Search for the cell housing the specified text and yield its (X, Y) center coordinate. 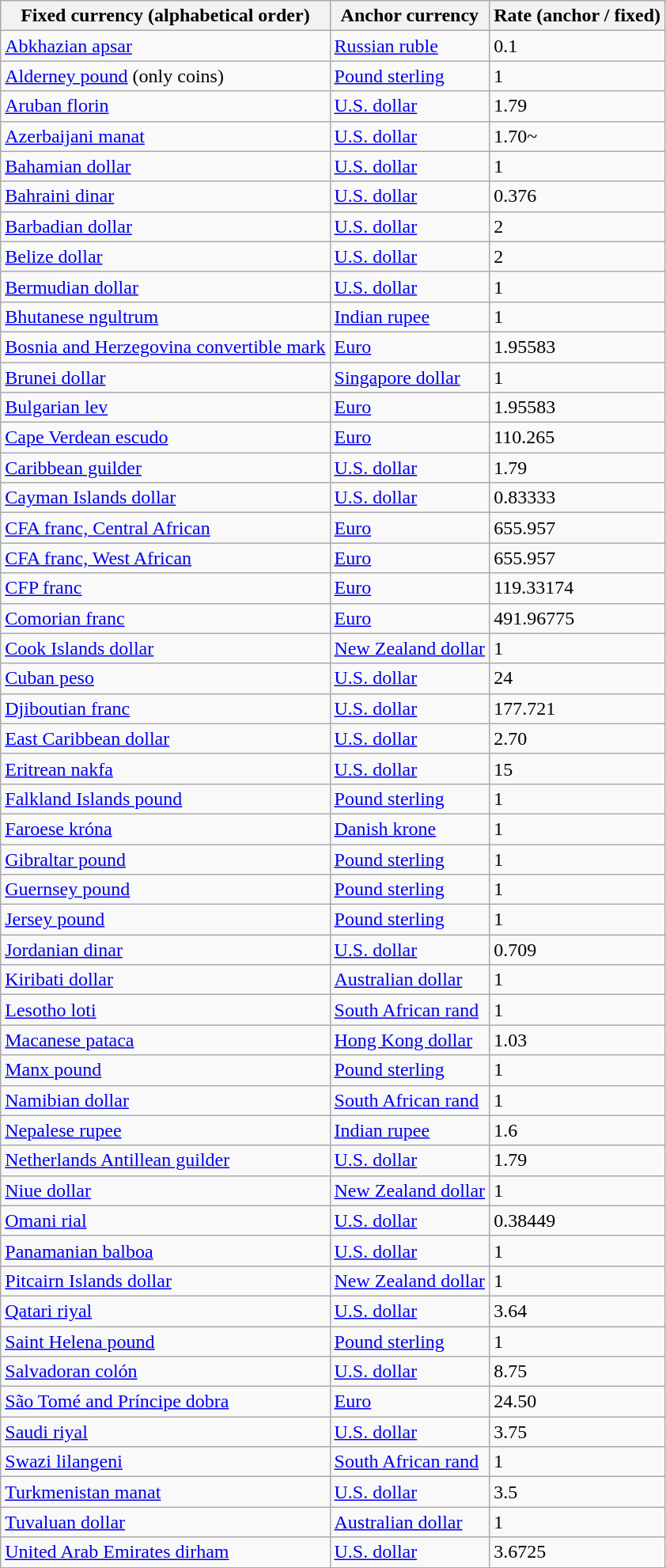
Danish krone (410, 829)
Bulgarian lev (165, 408)
Cayman Islands dollar (165, 498)
Singapore dollar (410, 378)
Jersey pound (165, 920)
Omani rial (165, 1221)
Belize dollar (165, 256)
Macanese pataca (165, 1040)
Comorian franc (165, 618)
3.6725 (577, 1552)
Salvadoran colón (165, 1372)
Fixed currency (alphabetical order) (165, 16)
24 (577, 678)
Brunei dollar (165, 378)
1.03 (577, 1040)
Cook Islands dollar (165, 648)
3.5 (577, 1492)
Cape Verdean escudo (165, 438)
0.83333 (577, 498)
8.75 (577, 1372)
110.265 (577, 438)
Netherlands Antillean guilder (165, 1160)
0.709 (577, 950)
Rate (anchor / fixed) (577, 16)
Azerbaijani manat (165, 136)
119.33174 (577, 588)
Bhutanese ngultrum (165, 317)
Barbadian dollar (165, 226)
Alderney pound (only coins) (165, 76)
Saudi riyal (165, 1432)
Saint Helena pound (165, 1342)
1.6 (577, 1130)
3.75 (577, 1432)
Caribbean guilder (165, 468)
Turkmenistan manat (165, 1492)
Bosnia and Herzegovina convertible mark (165, 347)
East Caribbean dollar (165, 738)
Guernsey pound (165, 890)
15 (577, 769)
CFP franc (165, 588)
Abkhazian apsar (165, 46)
Nepalese rupee (165, 1130)
Russian ruble (410, 46)
Anchor currency (410, 16)
Eritrean nakfa (165, 769)
177.721 (577, 708)
Falkland Islands pound (165, 799)
Jordanian dinar (165, 950)
São Tomé and Príncipe dobra (165, 1402)
CFA franc, West African (165, 558)
2.70 (577, 738)
CFA franc, Central African (165, 528)
Tuvaluan dollar (165, 1522)
Manx pound (165, 1070)
United Arab Emirates dirham (165, 1552)
24.50 (577, 1402)
Gibraltar pound (165, 859)
Kiribati dollar (165, 980)
Aruban florin (165, 106)
Niue dollar (165, 1190)
0.376 (577, 196)
0.1 (577, 46)
1.70~ (577, 136)
3.64 (577, 1311)
Faroese króna (165, 829)
Pitcairn Islands dollar (165, 1281)
Panamanian balboa (165, 1251)
Hong Kong dollar (410, 1040)
Bermudian dollar (165, 287)
491.96775 (577, 618)
Swazi lilangeni (165, 1462)
Qatari riyal (165, 1311)
Djiboutian franc (165, 708)
0.38449 (577, 1221)
Namibian dollar (165, 1100)
Cuban peso (165, 678)
Bahamian dollar (165, 166)
Bahraini dinar (165, 196)
Lesotho loti (165, 1010)
